Return the [x, y] coordinate for the center point of the cell that contains the specified text.  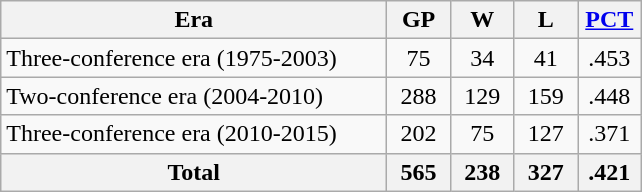
Two-conference era (2004-2010) [194, 96]
.421 [610, 172]
Total [194, 172]
GP [419, 20]
L [546, 20]
327 [546, 172]
238 [482, 172]
PCT [610, 20]
.448 [610, 96]
.371 [610, 134]
W [482, 20]
202 [419, 134]
565 [419, 172]
34 [482, 58]
129 [482, 96]
Era [194, 20]
.453 [610, 58]
Three-conference era (2010-2015) [194, 134]
Three-conference era (1975-2003) [194, 58]
41 [546, 58]
127 [546, 134]
159 [546, 96]
288 [419, 96]
